Output the [X, Y] coordinate of the center of the cell containing the given text.  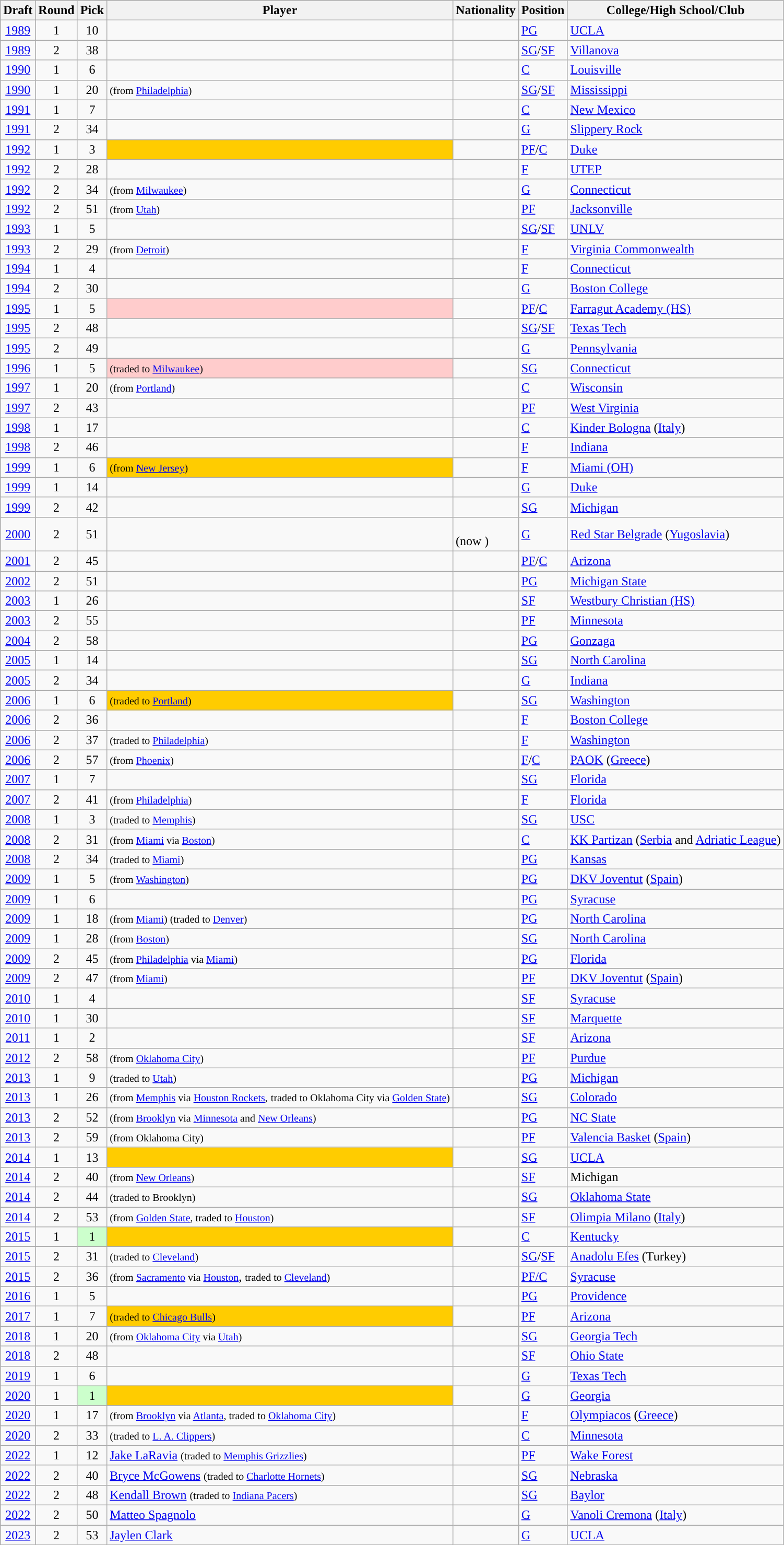
KK Partizan (Serbia and Adriatic League) [675, 839]
50 [92, 1515]
(from Milwaukee) [280, 189]
Olympiacos (Greece) [675, 1416]
Georgia [675, 1396]
47 [92, 978]
Slippery Rock [675, 129]
Kansas [675, 859]
59 [92, 1137]
29 [92, 249]
Wisconsin [675, 388]
(traded to Utah) [280, 1078]
(from Brooklyn via Atlanta, traded to Oklahoma City) [280, 1416]
9 [92, 1078]
Kendall Brown (traded to Indiana Pacers) [280, 1495]
(from Philadelphia via Miami) [280, 959]
Michigan State [675, 581]
2011 [18, 1038]
Nationality [486, 10]
(from Brooklyn via Minnesota and New Orleans) [280, 1117]
(from Oklahoma City via Utah) [280, 1336]
Colorado [675, 1098]
(traded to Memphis) [280, 819]
2012 [18, 1058]
10 [92, 30]
Virginia Commonwealth [675, 249]
Mississippi [675, 90]
Pennsylvania [675, 348]
Matteo Spagnolo [280, 1515]
Gonzaga [675, 641]
41 [92, 799]
PAOK (Greece) [675, 760]
Baylor [675, 1495]
44 [92, 1197]
Round [56, 10]
Valencia Basket (Spain) [675, 1137]
Jaylen Clark [280, 1535]
(traded to Brooklyn) [280, 1197]
(from Memphis via Houston Rockets, traded to Oklahoma City via Golden State) [280, 1098]
Bryce McGowens (traded to Charlotte Hornets) [280, 1475]
(traded to Milwaukee) [280, 368]
Anadolu Efes (Turkey) [675, 1257]
NC State [675, 1117]
Wake Forest [675, 1455]
Pick [92, 10]
Kinder Bologna (Italy) [675, 428]
Miami (OH) [675, 467]
(from New Jersey) [280, 467]
UTEP [675, 169]
Providence [675, 1296]
2000 [18, 534]
2017 [18, 1316]
(from Boston) [280, 939]
USC [675, 819]
1996 [18, 368]
Villanova [675, 50]
Marquette [675, 1018]
New Mexico [675, 110]
(traded to L. A. Clippers) [280, 1435]
38 [92, 50]
12 [92, 1455]
52 [92, 1117]
(traded to Chicago Bulls) [280, 1316]
Louisville [675, 70]
18 [92, 919]
Ohio State [675, 1356]
Player [280, 10]
2001 [18, 561]
Westbury Christian (HS) [675, 601]
(traded to Portland) [280, 700]
42 [92, 507]
Nebraska [675, 1475]
College/High School/Club [675, 10]
(from Detroit) [280, 249]
2004 [18, 641]
(from Utah) [280, 209]
(now ) [486, 534]
Jacksonville [675, 209]
Kentucky [675, 1237]
F/C [543, 760]
Jake LaRavia (traded to Memphis Grizzlies) [280, 1455]
(traded to Miami) [280, 859]
37 [92, 740]
(from Sacramento via Houston, traded to Cleveland) [280, 1277]
43 [92, 408]
2002 [18, 581]
Georgia Tech [675, 1336]
46 [92, 447]
Farragut Academy (HS) [675, 309]
33 [92, 1435]
(from Miami) (traded to Denver) [280, 919]
(traded to Cleveland) [280, 1257]
Vanoli Cremona (Italy) [675, 1515]
(from Portland) [280, 388]
Purdue [675, 1058]
(traded to Philadelphia) [280, 740]
Olimpia Milano (Italy) [675, 1217]
(from Washington) [280, 879]
13 [92, 1157]
55 [92, 621]
(from Phoenix) [280, 760]
49 [92, 348]
UNLV [675, 229]
(from New Orleans) [280, 1177]
(from Golden State, traded to Houston) [280, 1217]
2016 [18, 1296]
Red Star Belgrade (Yugoslavia) [675, 534]
2023 [18, 1535]
2019 [18, 1376]
(from Miami via Boston) [280, 839]
57 [92, 760]
Position [543, 10]
West Virginia [675, 408]
Draft [18, 10]
Oklahoma State [675, 1197]
(from Miami) [280, 978]
